Detect which cell encompasses the target text, then output its [X, Y] center coordinate. 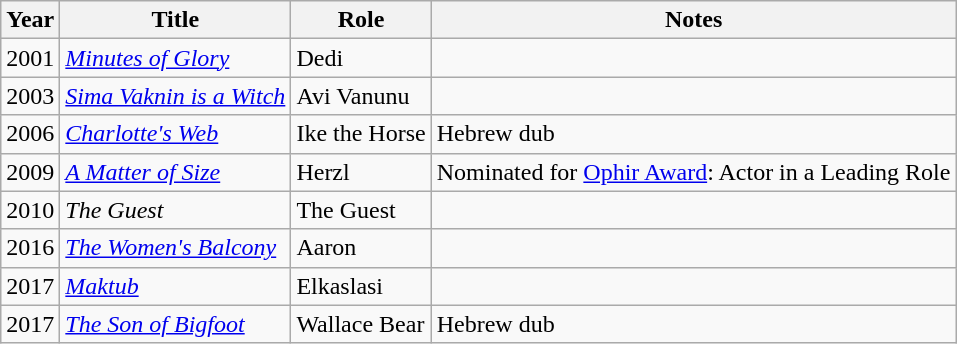
Aaron [361, 248]
The Son of Bigfoot [176, 324]
Ike the Horse [361, 134]
Year [30, 20]
2010 [30, 210]
A Matter of Size [176, 172]
Nominated for Ophir Award: Actor in a Leading Role [694, 172]
Title [176, 20]
The Women's Balcony [176, 248]
2016 [30, 248]
2006 [30, 134]
Sima Vaknin is a Witch [176, 96]
2003 [30, 96]
Notes [694, 20]
Charlotte's Web [176, 134]
Elkaslasi [361, 286]
Dedi [361, 58]
Avi Vanunu [361, 96]
2001 [30, 58]
2009 [30, 172]
Maktub [176, 286]
Minutes of Glory [176, 58]
Herzl [361, 172]
Role [361, 20]
Wallace Bear [361, 324]
